Detect which cell encompasses the target text, then output its [X, Y] center coordinate. 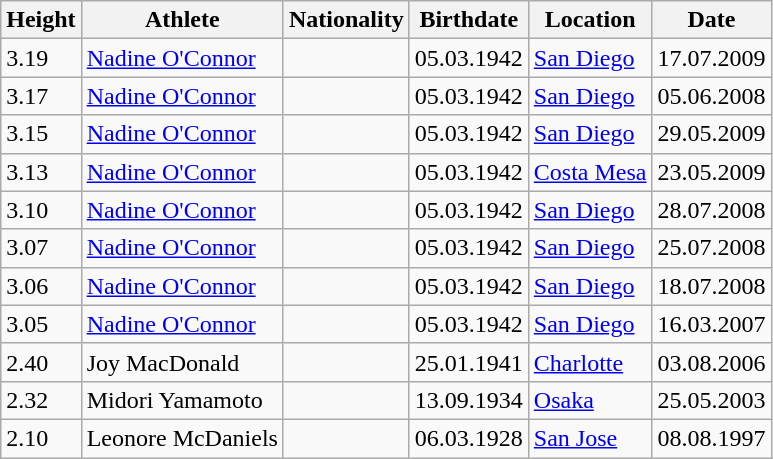
Height [41, 20]
Joy MacDonald [182, 362]
08.08.1997 [712, 438]
3.15 [41, 134]
Charlotte [590, 362]
03.08.2006 [712, 362]
2.32 [41, 400]
3.19 [41, 58]
18.07.2008 [712, 286]
Location [590, 20]
3.10 [41, 210]
Nationality [346, 20]
16.03.2007 [712, 324]
05.06.2008 [712, 96]
25.07.2008 [712, 248]
2.10 [41, 438]
25.01.1941 [468, 362]
13.09.1934 [468, 400]
06.03.1928 [468, 438]
3.13 [41, 172]
2.40 [41, 362]
San Jose [590, 438]
Athlete [182, 20]
29.05.2009 [712, 134]
Osaka [590, 400]
28.07.2008 [712, 210]
Birthdate [468, 20]
3.07 [41, 248]
Leonore McDaniels [182, 438]
17.07.2009 [712, 58]
Costa Mesa [590, 172]
Date [712, 20]
3.06 [41, 286]
23.05.2009 [712, 172]
3.17 [41, 96]
Midori Yamamoto [182, 400]
3.05 [41, 324]
25.05.2003 [712, 400]
